Return the [X, Y] coordinate for the center point of the cell that contains the specified text.  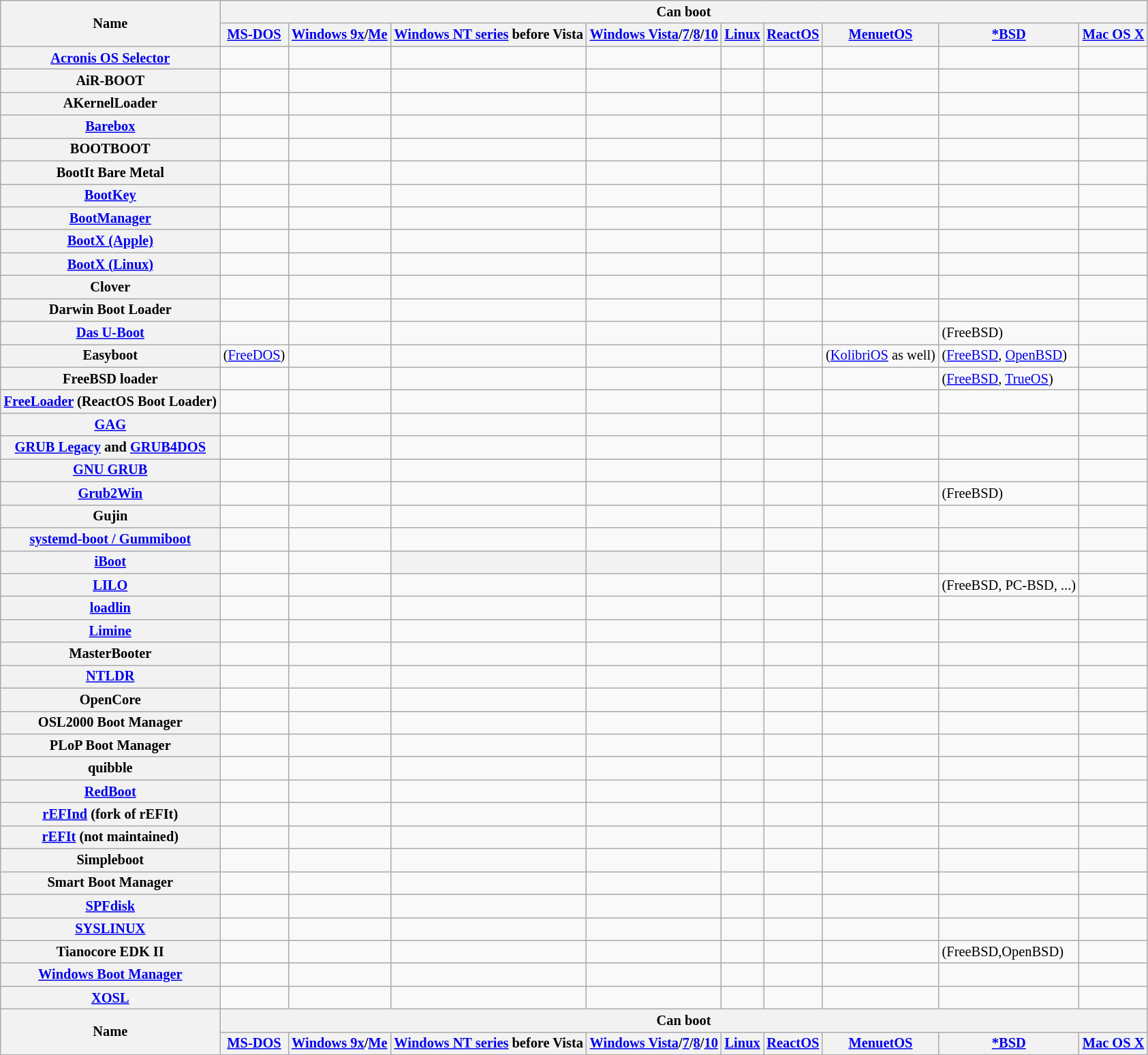
RedBoot [110, 791]
BootManager [110, 218]
(FreeBSD, TrueOS) [1009, 379]
Das U-Boot [110, 333]
MasterBooter [110, 654]
BOOTBOOT [110, 149]
FreeLoader (ReactOS Boot Loader) [110, 401]
OSL2000 Boot Manager [110, 723]
BootX (Linux) [110, 264]
Tianocore EDK II [110, 951]
FreeBSD loader [110, 379]
BootKey [110, 195]
(FreeBSD, OpenBSD) [1009, 356]
(FreeBSD, PC-BSD, ...) [1009, 585]
BootIt Bare Metal [110, 172]
XOSL [110, 998]
AKernelLoader [110, 104]
Grub2Win [110, 493]
Acronis OS Selector [110, 58]
systemd-boot / Gummiboot [110, 539]
Windows Boot Manager [110, 975]
Gujin [110, 516]
(KolibriOS as well) [880, 356]
SPFdisk [110, 906]
Darwin Boot Loader [110, 310]
(FreeDOS) [254, 356]
iBoot [110, 562]
rEFIt (not maintained) [110, 837]
Clover [110, 287]
LILO [110, 585]
loadlin [110, 608]
GNU GRUB [110, 470]
Limine [110, 631]
rEFInd (fork of rEFIt) [110, 814]
Barebox [110, 127]
OpenCore [110, 699]
SYSLINUX [110, 929]
quibble [110, 768]
GRUB Legacy and GRUB4DOS [110, 447]
GAG [110, 424]
Smart Boot Manager [110, 883]
PLoP Boot Manager [110, 745]
NTLDR [110, 676]
AiR-BOOT [110, 80]
BootX (Apple) [110, 241]
Easyboot [110, 356]
Simpleboot [110, 860]
(FreeBSD,OpenBSD) [1009, 951]
